Locate the cell with the specified text and output its [x, y] center coordinate. 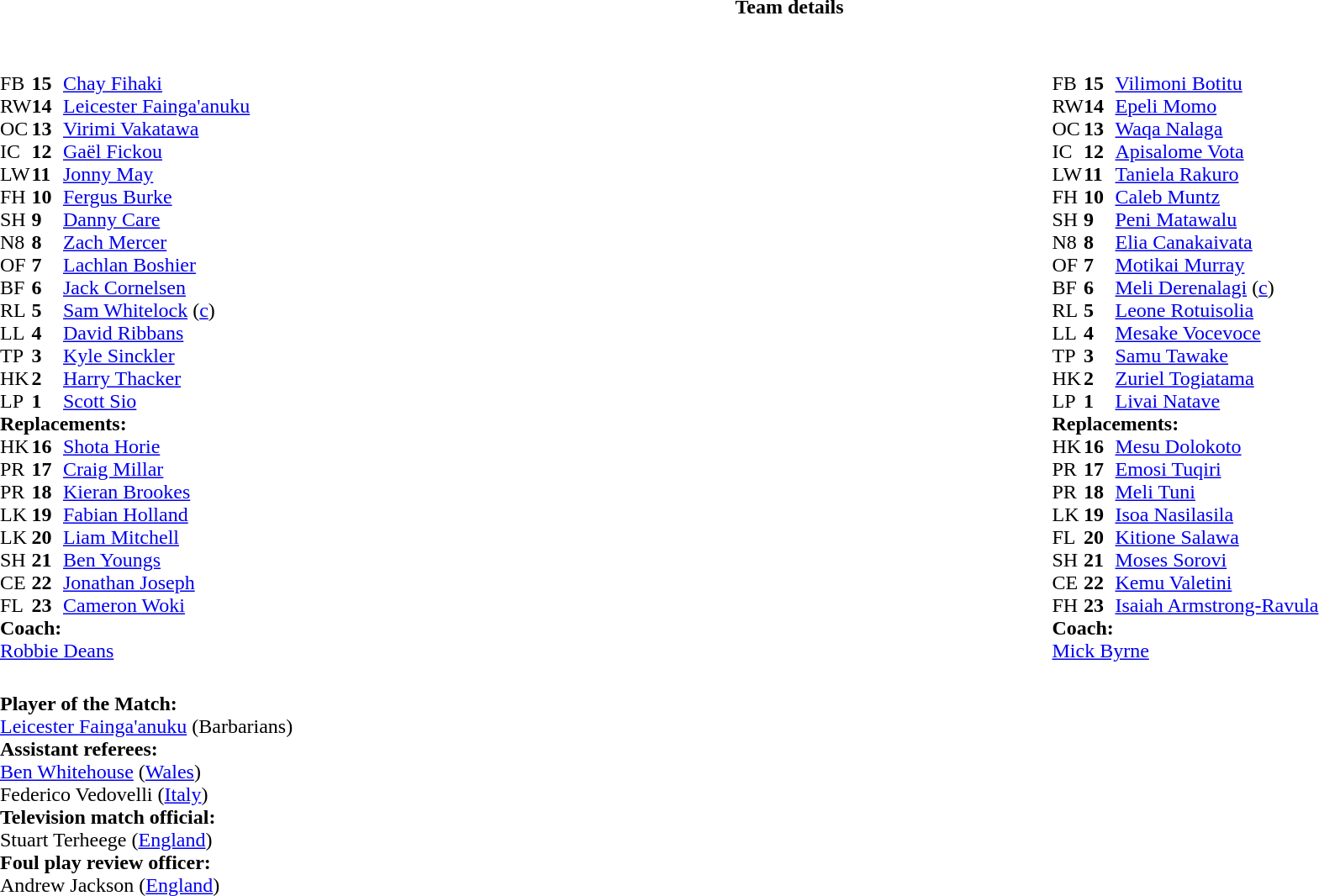
Kemu Valetini [1217, 583]
Shota Horie [156, 447]
Zach Mercer [156, 242]
Kitione Salawa [1217, 538]
Meli Tuni [1217, 493]
Apisalome Vota [1217, 151]
Mesake Vocevoce [1217, 333]
Samu Tawake [1217, 356]
Emosi Tuqiri [1217, 469]
Livai Natave [1217, 402]
Kyle Sinckler [156, 356]
Craig Millar [156, 469]
Peni Matawalu [1217, 220]
Fergus Burke [156, 197]
Lachlan Boshier [156, 266]
Jack Cornelsen [156, 287]
Epeli Momo [1217, 106]
Jonathan Joseph [156, 583]
Scott Sio [156, 402]
Mesu Dolokoto [1217, 447]
Vilimoni Botitu [1217, 84]
Waqa Nalaga [1217, 129]
Motikai Murray [1217, 266]
Elia Canakaivata [1217, 242]
Harry Thacker [156, 378]
Taniela Rakuro [1217, 175]
Zuriel Togiatama [1217, 378]
Chay Fihaki [156, 84]
Liam Mitchell [156, 538]
David Ribbans [156, 333]
Leicester Fainga'anuku [156, 106]
Gaël Fickou [156, 151]
Mick Byrne [1185, 651]
Danny Care [156, 220]
Fabian Holland [156, 514]
Isaiah Armstrong-Ravula [1217, 605]
Kieran Brookes [156, 493]
Sam Whitelock (c) [156, 311]
Caleb Muntz [1217, 197]
Isoa Nasilasila [1217, 514]
Meli Derenalagi (c) [1217, 287]
Leone Rotuisolia [1217, 311]
Jonny May [156, 175]
Virimi Vakatawa [156, 129]
Robbie Deans [124, 651]
Cameron Woki [156, 605]
Ben Youngs [156, 560]
Moses Sorovi [1217, 560]
